Return the [X, Y] coordinate for the center point of the cell that contains the specified text.  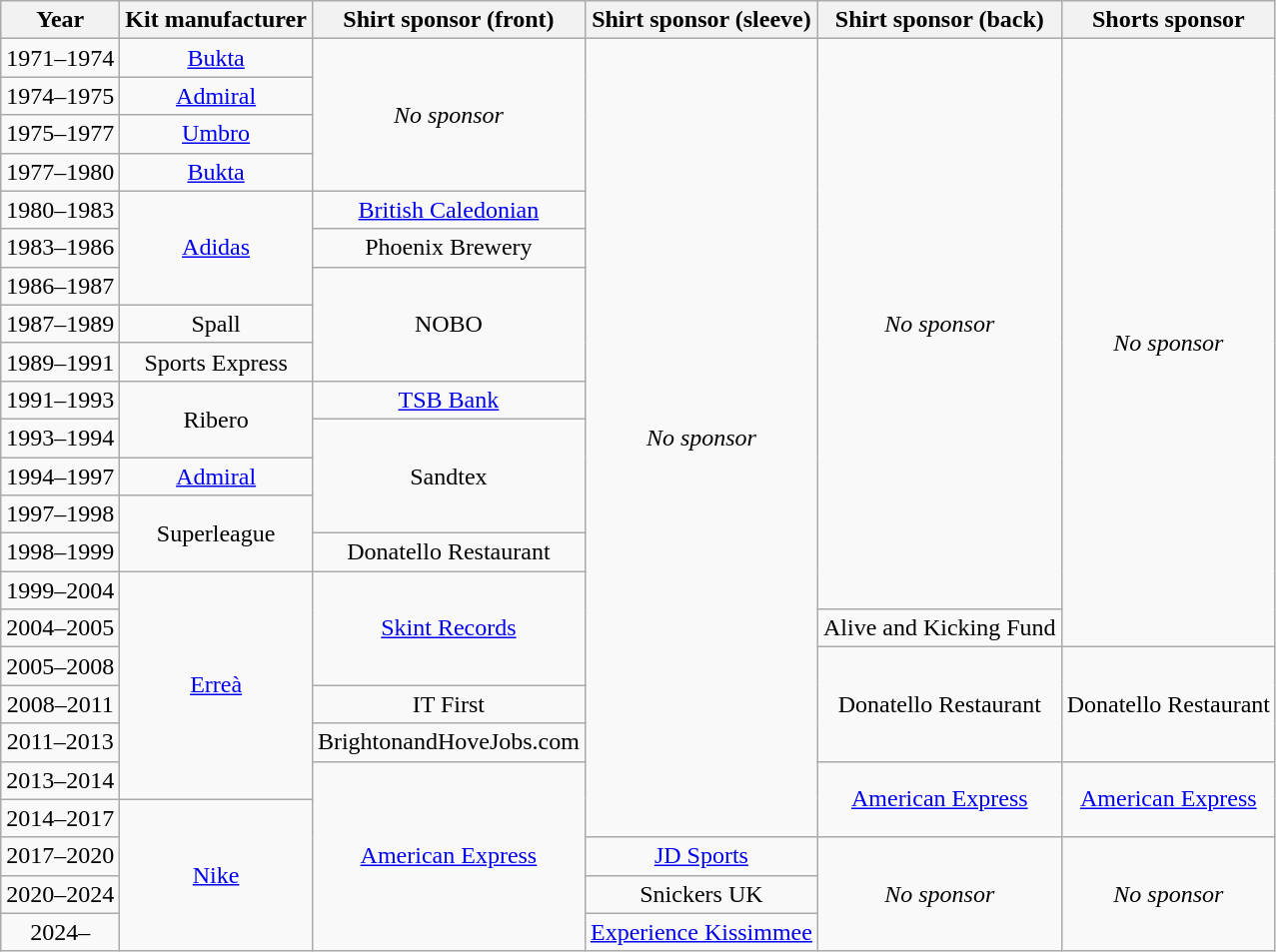
1986–1987 [60, 286]
Sports Express [216, 362]
TSB Bank [448, 400]
2008–2011 [60, 704]
Shorts sponsor [1168, 20]
1997–1998 [60, 514]
Adidas [216, 248]
1980–1983 [60, 210]
Kit manufacturer [216, 20]
Snickers UK [701, 894]
Nike [216, 875]
1994–1997 [60, 476]
Shirt sponsor (sleeve) [701, 20]
1999–2004 [60, 590]
Superleague [216, 533]
1987–1989 [60, 324]
1983–1986 [60, 248]
Shirt sponsor (front) [448, 20]
2014–2017 [60, 818]
JD Sports [701, 856]
1974–1975 [60, 96]
British Caledonian [448, 210]
2024– [60, 932]
Erreà [216, 685]
1977–1980 [60, 172]
Experience Kissimmee [701, 932]
Skint Records [448, 628]
Sandtex [448, 476]
Spall [216, 324]
Shirt sponsor (back) [939, 20]
Umbro [216, 134]
BrightonandHoveJobs.com [448, 742]
Phoenix Brewery [448, 248]
2011–2013 [60, 742]
2020–2024 [60, 894]
Alive and Kicking Fund [939, 628]
2013–2014 [60, 780]
Ribero [216, 419]
Year [60, 20]
1971–1974 [60, 58]
1993–1994 [60, 438]
2005–2008 [60, 666]
NOBO [448, 324]
2017–2020 [60, 856]
1991–1993 [60, 400]
IT First [448, 704]
1975–1977 [60, 134]
1998–1999 [60, 552]
2004–2005 [60, 628]
1989–1991 [60, 362]
